Output the [X, Y] coordinate of the center of the cell containing the given text.  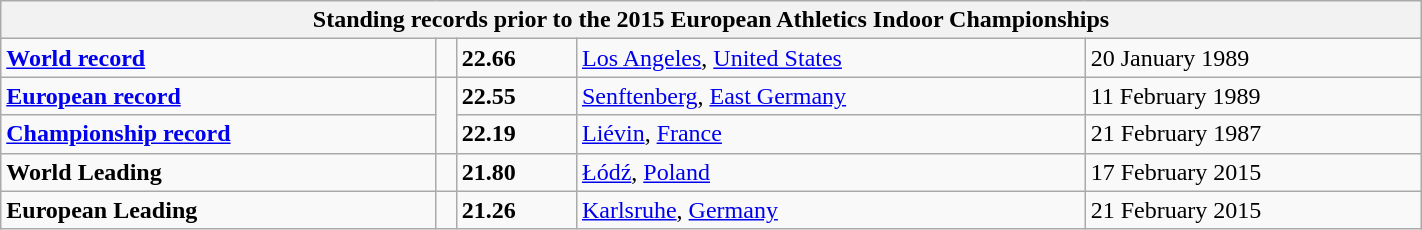
20 January 1989 [1253, 58]
17 February 2015 [1253, 172]
Liévin, France [830, 134]
22.66 [516, 58]
European Leading [218, 210]
Karlsruhe, Germany [830, 210]
European record [218, 96]
World Leading [218, 172]
Los Angeles, United States [830, 58]
21.26 [516, 210]
Championship record [218, 134]
Łódź, Poland [830, 172]
Standing records prior to the 2015 European Athletics Indoor Championships [711, 20]
Senftenberg, East Germany [830, 96]
11 February 1989 [1253, 96]
22.55 [516, 96]
22.19 [516, 134]
21 February 1987 [1253, 134]
World record [218, 58]
21 February 2015 [1253, 210]
21.80 [516, 172]
